Find where the given text appears and provide that cell's center as [X, Y] coordinate. 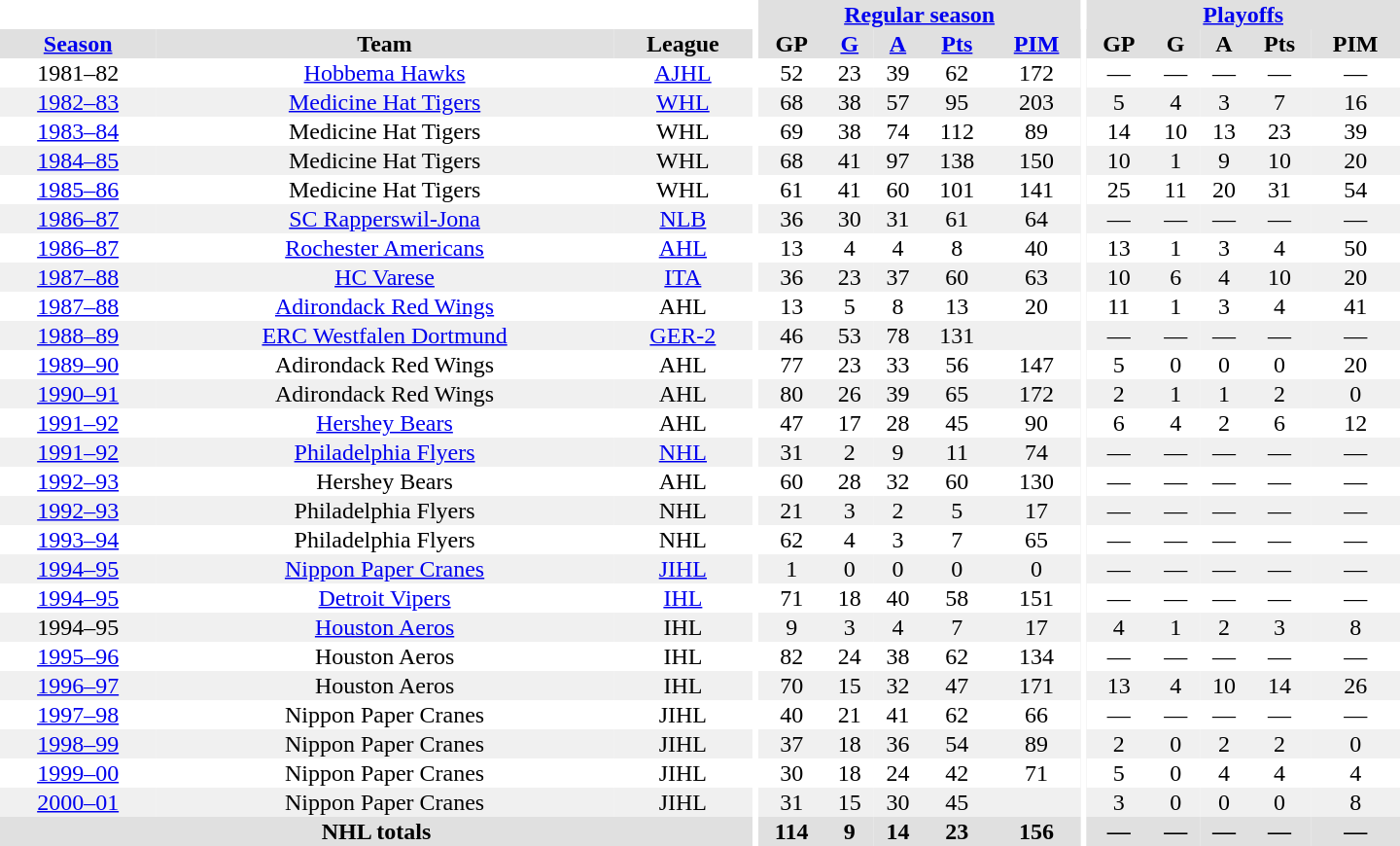
1990–91 [78, 394]
NLB [682, 219]
1997–98 [78, 715]
ITA [682, 277]
1983–84 [78, 131]
1989–90 [78, 365]
90 [1036, 423]
134 [1036, 656]
NHL totals [376, 831]
1988–89 [78, 335]
114 [791, 831]
1996–97 [78, 686]
69 [791, 131]
16 [1355, 102]
95 [957, 102]
171 [1036, 686]
156 [1036, 831]
Regular season [919, 15]
1993–94 [78, 540]
82 [791, 656]
57 [898, 102]
53 [850, 335]
58 [957, 598]
66 [1036, 715]
141 [1036, 190]
112 [957, 131]
HC Varese [384, 277]
101 [957, 190]
33 [898, 365]
130 [1036, 481]
1998–99 [78, 744]
147 [1036, 365]
56 [957, 365]
138 [957, 160]
80 [791, 394]
12 [1355, 423]
Detroit Vipers [384, 598]
Playoffs [1242, 15]
1984–85 [78, 160]
1985–86 [78, 190]
GER-2 [682, 335]
Season [78, 44]
150 [1036, 160]
97 [898, 160]
Hobbema Hawks [384, 73]
AJHL [682, 73]
131 [957, 335]
151 [1036, 598]
1982–83 [78, 102]
70 [791, 686]
63 [1036, 277]
42 [957, 773]
SC Rapperswil-Jona [384, 219]
Rochester Americans [384, 248]
78 [898, 335]
77 [791, 365]
46 [791, 335]
1995–96 [78, 656]
203 [1036, 102]
64 [1036, 219]
1981–82 [78, 73]
Team [384, 44]
52 [791, 73]
League [682, 44]
25 [1118, 190]
1999–00 [78, 773]
ERC Westfalen Dortmund [384, 335]
2000–01 [78, 802]
50 [1355, 248]
